Capture the cell that displays the provided text and extract its [X, Y] central coordinate. 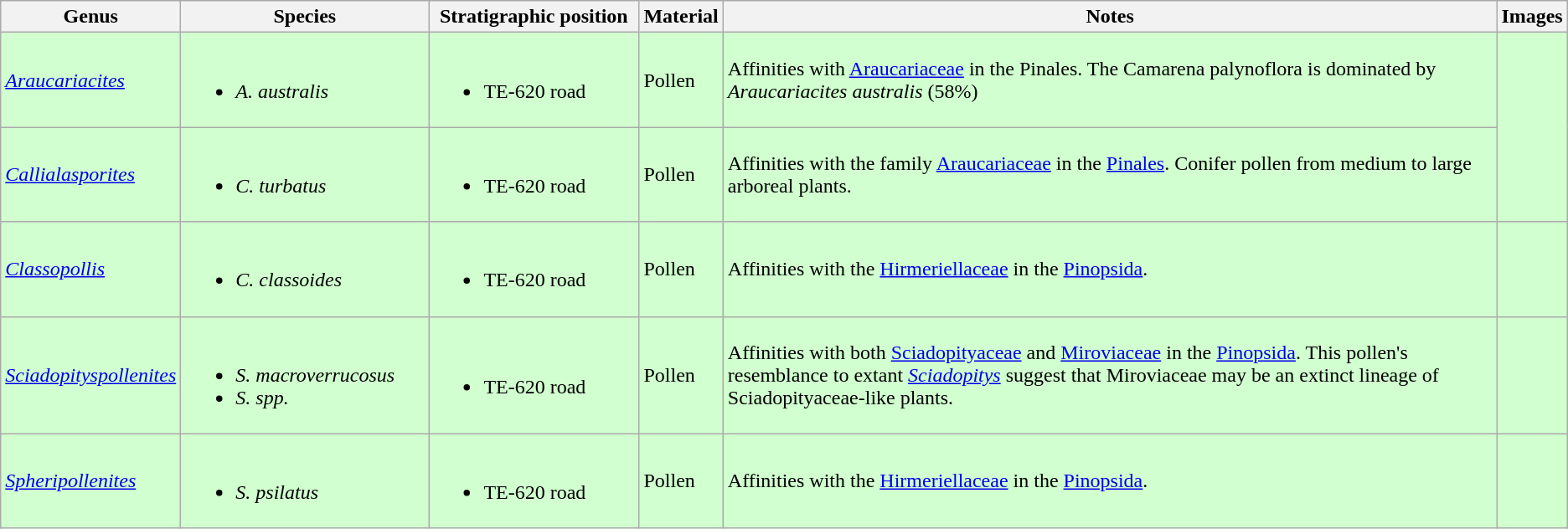
Species [305, 17]
Notes [1110, 17]
Genus [90, 17]
Stratigraphic position [534, 17]
C. classoides [305, 270]
Araucariacites [90, 80]
Material [681, 17]
Sciadopityspollenites [90, 375]
Classopollis [90, 270]
Images [1532, 17]
Affinities with the family Araucariaceae in the Pinales. Conifer pollen from medium to large arboreal plants. [1110, 174]
A. australis [305, 80]
Callialasporites [90, 174]
Spheripollenites [90, 480]
Affinities with Araucariaceae in the Pinales. The Camarena palynoflora is dominated by Araucariacites australis (58%) [1110, 80]
S. macroverrucosusS. spp. [305, 375]
C. turbatus [305, 174]
S. psilatus [305, 480]
